Pinpoint the cell where the given text exists, returning its [x, y] midpoint coordinate. 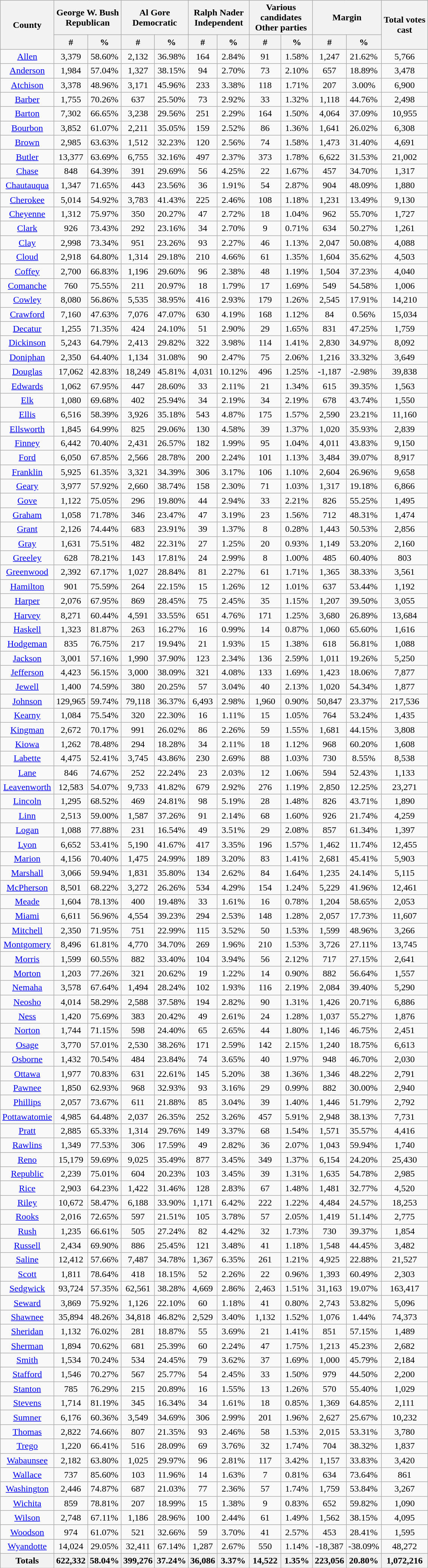
45.96% [172, 85]
17.81% [172, 558]
-2.98% [364, 371]
0.87% [297, 629]
2,940 [405, 1088]
45.79% [364, 1360]
1,546 [71, 1375]
1.06% [297, 773]
200 [203, 458]
37.23% [364, 271]
4,040 [405, 271]
Crawford [27, 314]
2,016 [71, 1217]
61.35% [105, 472]
Greenwood [27, 572]
168 [265, 314]
320 [138, 715]
6,886 [405, 1002]
41.96% [364, 887]
44.15% [364, 730]
4,014 [71, 1002]
58.47% [105, 1203]
57.92% [105, 486]
1,327 [138, 71]
11.96% [172, 1475]
43.86% [172, 758]
Butler [27, 157]
2,850 [330, 787]
60.44% [105, 615]
56.81% [364, 644]
2.30% [233, 486]
1,171 [203, 1203]
2,084 [330, 988]
2,792 [405, 1102]
4.29% [233, 887]
1,220 [71, 1446]
36.37% [172, 701]
75.05% [105, 501]
2.56% [233, 142]
33.55% [172, 615]
53.84% [364, 1489]
598 [138, 1031]
76.29% [105, 1389]
4,669 [203, 1288]
3,379 [71, 56]
2.05% [297, 1217]
25.67% [364, 1417]
2.47% [233, 357]
1,043 [330, 1145]
38.33% [364, 572]
785 [71, 1389]
14,210 [405, 300]
1,740 [405, 1145]
2,604 [330, 472]
281 [138, 1331]
54.58% [364, 286]
380 [138, 687]
32.93% [172, 1088]
46.75% [364, 1031]
54.92% [105, 200]
19.07% [364, 1288]
31,163 [330, 1288]
43.74% [364, 400]
48.22% [364, 1073]
Ford [27, 458]
75.92% [105, 1303]
33.32% [364, 357]
64.79% [105, 343]
1,727 [405, 214]
1,027 [138, 572]
48.26% [105, 1317]
34.39% [172, 472]
5,250 [405, 658]
18.89% [364, 71]
1,080 [71, 400]
3,420 [405, 1460]
64.23% [105, 1188]
67.85% [105, 458]
2,498 [405, 99]
78.13% [105, 902]
263 [138, 629]
27.24% [172, 1231]
29.05% [105, 1546]
9,025 [138, 1160]
Trego [27, 1446]
618 [330, 644]
18.15% [172, 1274]
3,267 [405, 1489]
2,672 [71, 730]
2.93% [233, 300]
1.34% [297, 386]
6,308 [405, 128]
453 [330, 1532]
3,869 [71, 1303]
17.73% [364, 916]
75.59% [105, 586]
25.94% [172, 400]
962 [330, 214]
3.65% [233, 1059]
Morris [27, 959]
3.40% [233, 1317]
1.01% [297, 586]
1,255 [71, 329]
3.35% [233, 844]
36.98% [172, 56]
38.13% [364, 1117]
8,080 [71, 300]
36,086 [203, 1560]
2.10% [297, 71]
Seward [27, 1303]
5.19% [233, 801]
807 [138, 1432]
201 [265, 1417]
23.21% [364, 414]
1,134 [138, 357]
1,714 [71, 1403]
Hamilton [27, 586]
628 [71, 558]
5,243 [71, 343]
8,271 [71, 615]
2,446 [71, 1489]
222 [265, 1203]
19.26% [364, 658]
1,323 [71, 629]
1,287 [203, 1546]
20 [265, 543]
2.13% [297, 687]
37.09% [364, 114]
69.68% [105, 400]
1,877 [405, 687]
Barton [27, 114]
8,501 [71, 887]
175 [265, 414]
5,014 [71, 200]
22.99% [172, 930]
1,423 [330, 673]
23.84% [172, 1059]
484 [138, 1059]
159 [203, 128]
5,229 [330, 887]
1,571 [330, 1131]
Sherman [27, 1346]
22.15% [172, 586]
2,303 [405, 1274]
5,903 [405, 859]
62.93% [105, 1088]
Doniphan [27, 357]
1,422 [138, 1188]
69.90% [105, 1245]
857 [330, 830]
75.69% [105, 1016]
74.66% [105, 1432]
345 [138, 1403]
72.65% [105, 1217]
2,856 [405, 529]
3.42% [297, 1460]
12,461 [405, 887]
21.35% [172, 1432]
Al GoreDemocratic [155, 18]
66.65% [105, 114]
416 [203, 300]
2,775 [405, 1217]
2,030 [405, 1059]
2,748 [71, 1518]
835 [71, 644]
34.69% [172, 1417]
24.57% [364, 1203]
67.14% [172, 1546]
4,520 [405, 1188]
54.34% [364, 687]
30.00% [364, 1088]
3,378 [71, 85]
3,484 [330, 458]
1,587 [138, 816]
66.83% [105, 271]
2.03% [233, 773]
26.57% [172, 443]
33.90% [172, 1203]
11,607 [405, 916]
31.40% [364, 142]
1,397 [405, 830]
116 [265, 988]
60.36% [105, 1417]
Rice [27, 1188]
25.39% [172, 1346]
570 [330, 1389]
383 [138, 1016]
76.02% [105, 1331]
5,290 [405, 988]
20.71% [364, 1002]
53.31% [364, 1432]
2.07% [297, 1145]
1,426 [330, 1002]
32.23% [172, 142]
10,672 [71, 1203]
64.48% [105, 1117]
1,977 [71, 1073]
71 [265, 486]
4,416 [405, 1131]
39,838 [405, 371]
346 [138, 515]
75.55% [105, 286]
1,960 [265, 701]
6.42% [233, 1203]
63.63% [105, 142]
8.55% [364, 758]
54.07% [105, 787]
2,184 [405, 1360]
115 [203, 930]
76.75% [105, 644]
1,681 [330, 730]
48 [265, 271]
158 [203, 486]
4,031 [203, 371]
Wallace [27, 1475]
1,262 [71, 744]
505 [138, 1231]
1.56% [297, 515]
20.42% [172, 1016]
1,481 [330, 1188]
43.71% [364, 801]
12,583 [71, 787]
35 [265, 601]
26.89% [364, 615]
10.12% [233, 371]
75.54% [105, 715]
391 [138, 171]
1,420 [71, 1016]
74.67% [105, 773]
17,062 [71, 371]
Geary [27, 486]
825 [138, 429]
3.62% [233, 1360]
1,090 [405, 1503]
35.80% [172, 873]
74.59% [105, 687]
19.48% [172, 902]
2,681 [330, 859]
13,377 [71, 157]
24.20% [364, 1160]
21,002 [405, 157]
13,684 [405, 615]
19.80% [172, 501]
70.83% [105, 1073]
Graham [27, 515]
2.69% [233, 758]
846 [71, 773]
28.24% [172, 988]
79 [203, 1360]
54.78% [364, 1174]
Pottawatomie [27, 1117]
2.29% [233, 114]
25,430 [405, 1160]
22.61% [172, 1073]
Wilson [27, 1518]
402 [138, 400]
3,808 [405, 730]
37.26% [172, 816]
1,494 [138, 988]
58.04% [105, 1560]
1,432 [71, 1059]
597 [138, 1217]
Franklin [27, 472]
63.69% [105, 157]
15,179 [71, 1160]
1.05% [297, 715]
Osborne [27, 1059]
1,393 [330, 1274]
0.71% [297, 228]
5,535 [138, 300]
Rooks [27, 1217]
4,691 [405, 142]
Greeley [27, 558]
Cherokee [27, 200]
24.45% [172, 1360]
102 [203, 988]
93,724 [71, 1288]
2.65% [233, 1031]
1,548 [330, 1245]
594 [330, 773]
1.80% [297, 1031]
3.94% [233, 959]
550 [265, 1546]
28.41% [364, 1532]
50.53% [364, 529]
4,503 [405, 257]
Dickinson [27, 343]
1,000 [330, 1360]
681 [138, 1346]
9,130 [405, 200]
5.91% [297, 1117]
148 [265, 916]
1,984 [71, 71]
41.43% [172, 200]
Washington [27, 1489]
45.23% [364, 1346]
4,088 [405, 243]
485 [330, 558]
7,302 [71, 114]
22.24% [172, 773]
2,239 [71, 1174]
38.74% [172, 486]
1,207 [330, 601]
41.82% [172, 787]
1,312 [71, 214]
Gray [27, 543]
37.24% [172, 1560]
3.20% [233, 859]
55.27% [364, 1016]
163,417 [405, 1288]
50.08% [364, 243]
34,818 [138, 1317]
350 [138, 214]
1.10% [297, 472]
Sumner [27, 1417]
29.18% [172, 257]
75.97% [105, 214]
23.16% [172, 228]
1,894 [71, 1346]
17.59% [172, 1145]
0.80% [297, 1303]
7,877 [405, 673]
1.15% [297, 601]
21.62% [364, 56]
9,658 [405, 472]
3.38% [233, 85]
211 [138, 286]
7,731 [405, 1117]
28.09% [172, 1446]
71.15% [105, 1031]
4,554 [138, 916]
59.74% [105, 701]
543 [203, 414]
20.23% [172, 1174]
Barber [27, 99]
4,423 [71, 673]
45.41% [364, 859]
Wichita [27, 1503]
2,392 [71, 572]
Nemaha [27, 988]
3.16% [233, 1088]
1,126 [138, 1303]
21.51% [172, 1217]
5.20% [233, 1073]
3,549 [138, 1417]
67.17% [105, 572]
15,034 [405, 314]
42.83% [105, 371]
81 [203, 572]
1.78% [297, 157]
Grant [27, 529]
8,496 [71, 945]
1,346 [330, 1073]
1,058 [71, 515]
Finney [27, 443]
52 [203, 1274]
Neosho [27, 1002]
56.96% [105, 916]
1,489 [405, 1331]
35.18% [172, 414]
58.65% [364, 902]
1,462 [330, 844]
79,118 [138, 701]
9,150 [405, 443]
6,900 [405, 85]
26.35% [172, 1117]
1.40% [297, 1102]
Chase [27, 171]
1,347 [71, 185]
44.50% [364, 1375]
77.26% [105, 973]
77.53% [105, 1145]
482 [138, 543]
38.09% [172, 673]
1,744 [71, 1031]
-38.09% [364, 1546]
55 [203, 1331]
1,641 [330, 128]
19.94% [172, 644]
3,783 [138, 200]
38.95% [172, 300]
57.15% [364, 1331]
142 [265, 1045]
Riley [27, 1203]
Anderson [27, 71]
65 [203, 1031]
991 [138, 730]
Brown [27, 142]
4,095 [405, 1518]
27 [203, 543]
3,001 [71, 658]
3,726 [330, 945]
1.60% [297, 816]
Jewell [27, 687]
44.45% [364, 1245]
58.29% [105, 1002]
3.00% [364, 85]
717 [330, 959]
39.37% [364, 1231]
29.97% [172, 1460]
3,780 [405, 1432]
2,885 [71, 1131]
George W. BushRepublican [88, 18]
Reno [27, 1160]
129,965 [71, 701]
3,680 [330, 615]
2.38% [233, 271]
4,156 [71, 859]
549 [330, 286]
615 [330, 386]
1.67% [297, 171]
71.65% [105, 185]
134 [203, 873]
31.08% [172, 357]
88 [265, 758]
4.66% [233, 257]
Hodgeman [27, 644]
18,253 [405, 1203]
Allen [27, 56]
4.25% [233, 171]
194 [203, 1002]
631 [138, 1073]
217,536 [405, 701]
22.31% [172, 543]
7 [265, 1475]
Cheyenne [27, 214]
53.82% [364, 1303]
32.77% [364, 1188]
Rawlins [27, 1145]
7,160 [71, 314]
25.50% [172, 99]
1.75% [297, 1346]
1,811 [71, 1274]
3.76% [233, 1446]
35.57% [364, 1131]
2,111 [405, 1403]
70.62% [105, 1346]
2,076 [71, 601]
2,948 [330, 1117]
1,755 [71, 99]
1,231 [330, 200]
831 [330, 329]
1,133 [405, 773]
Bourbon [27, 128]
3,272 [138, 887]
1,203 [71, 973]
78.81% [105, 1503]
1.52% [297, 1317]
3,321 [138, 472]
1.99% [233, 443]
55.40% [364, 1389]
1,011 [330, 658]
45.81% [172, 371]
Osage [27, 1045]
2.57% [297, 1532]
1,261 [405, 228]
848 [71, 171]
128 [203, 1188]
57.16% [105, 658]
70.54% [105, 1059]
751 [138, 930]
904 [330, 185]
8,092 [405, 343]
74.44% [105, 529]
67 [265, 1188]
Rush [27, 1231]
21,527 [405, 1260]
28.96% [172, 1518]
Linn [27, 816]
6,176 [71, 1417]
2,700 [71, 271]
0.28% [297, 529]
14,522 [265, 1560]
35.49% [172, 1160]
35.05% [172, 128]
22.30% [172, 715]
39.40% [364, 988]
1,443 [330, 529]
21.03% [172, 1489]
65.60% [364, 629]
1,854 [405, 1231]
5,190 [138, 844]
117 [265, 1460]
114 [265, 343]
886 [138, 1245]
2,839 [405, 429]
1,876 [405, 1016]
1,446 [330, 1102]
683 [138, 529]
3.78% [233, 1217]
38 [265, 1073]
1.65% [297, 329]
3,561 [405, 572]
3,266 [405, 930]
Kingman [27, 730]
51 [203, 329]
10,955 [405, 114]
Pratt [27, 1131]
22.88% [364, 1260]
Ellis [27, 414]
6,866 [405, 486]
Gove [27, 501]
4,770 [138, 945]
2,434 [71, 1245]
Logan [27, 830]
1,850 [71, 1088]
2,182 [71, 1460]
417 [203, 844]
38.28% [172, 1288]
Meade [27, 902]
Shawnee [27, 1317]
2,413 [138, 343]
50.27% [364, 228]
35,894 [71, 1317]
70.26% [105, 99]
56.64% [364, 973]
1,990 [138, 658]
3,066 [71, 873]
2.67% [233, 1546]
231 [138, 830]
443 [138, 185]
Woodson [27, 1532]
28.84% [172, 572]
27.11% [364, 945]
67.64% [105, 988]
0.78% [297, 902]
1,562 [330, 1518]
1.91% [233, 185]
1,400 [71, 687]
81.19% [105, 1403]
Wyandotte [27, 1546]
4.42% [233, 1231]
67.11% [105, 1518]
51.79% [364, 1102]
105 [203, 1217]
12.25% [364, 787]
2.98% [233, 701]
53.20% [364, 543]
23.26% [172, 243]
Decatur [27, 329]
13.49% [364, 200]
1,608 [405, 744]
28.60% [172, 386]
64.80% [105, 257]
20.80% [364, 1560]
2.72% [233, 214]
53.24% [364, 715]
2,641 [405, 959]
13,745 [405, 945]
Cloud [27, 257]
851 [330, 1331]
215 [138, 1389]
Clay [27, 243]
29.76% [172, 1131]
143 [138, 558]
4.58% [233, 429]
73.34% [105, 243]
1,831 [138, 873]
120 [203, 142]
29.60% [172, 271]
2,211 [138, 128]
73.43% [105, 228]
13 [265, 1389]
24.10% [172, 329]
McPherson [27, 887]
Haskell [27, 629]
69 [203, 1446]
-1,187 [330, 371]
3.52% [233, 930]
2,530 [138, 1045]
39.35% [364, 386]
3.51% [233, 830]
21.88% [172, 1102]
1,845 [71, 429]
Ralph NaderIndependent [219, 18]
53.41% [105, 844]
2.34% [233, 658]
38.32% [364, 1446]
3,478 [405, 71]
78.48% [105, 744]
1,595 [405, 1532]
4,064 [330, 114]
223,056 [330, 1560]
6,516 [71, 414]
2,588 [138, 1002]
39.23% [172, 916]
3,578 [71, 988]
60.40% [364, 558]
Ness [27, 1016]
60.55% [105, 959]
901 [71, 586]
1,369 [330, 1403]
14,024 [71, 1546]
5,925 [71, 472]
29.06% [172, 429]
622,332 [71, 1560]
25.45% [172, 1245]
3.48% [233, 1245]
1,213 [330, 1346]
497 [203, 157]
32,411 [138, 1546]
179 [265, 300]
47.63% [105, 314]
1.49% [297, 1518]
121 [203, 1245]
1,435 [405, 715]
2.44% [233, 1518]
2.08% [297, 830]
5,766 [405, 56]
3.98% [233, 343]
521 [138, 1532]
2,053 [405, 902]
57.35% [105, 1288]
2,431 [138, 443]
47.25% [364, 329]
51.14% [364, 1217]
56.15% [105, 673]
764 [330, 715]
6.35% [233, 1260]
1,247 [330, 56]
189 [203, 859]
95 [265, 443]
3.70% [233, 1532]
2.14% [233, 816]
11.74% [364, 844]
31.53% [364, 157]
400 [138, 902]
17.91% [364, 300]
70.17% [105, 730]
2.83% [233, 1188]
217 [138, 644]
3,000 [138, 673]
1.64% [297, 873]
1,504 [330, 271]
251 [203, 114]
Clark [27, 228]
10,232 [405, 1417]
81.87% [105, 629]
292 [138, 228]
26.26% [172, 887]
269 [203, 945]
75.51% [105, 543]
Coffey [27, 271]
651 [203, 615]
71.78% [105, 515]
73.64% [364, 1475]
108 [265, 200]
1,084 [71, 715]
1,557 [405, 973]
678 [330, 400]
27.15% [364, 959]
55.70% [364, 214]
123 [203, 658]
50 [265, 930]
611 [138, 1102]
230 [203, 758]
6,613 [405, 1045]
1,563 [405, 386]
59.82% [364, 1503]
196 [265, 844]
Edwards [27, 386]
0.85% [297, 1403]
3.17% [233, 472]
418 [138, 1274]
2,545 [330, 300]
Douglas [27, 371]
133 [265, 673]
1,349 [71, 1145]
1.14% [297, 1546]
1,635 [330, 1174]
Cowley [27, 300]
Harvey [27, 615]
Montgomery [27, 945]
424 [138, 329]
55.25% [364, 501]
19.18% [364, 486]
3.19% [233, 515]
1,062 [71, 386]
71.35% [105, 329]
29.56% [172, 114]
1,118 [330, 99]
68.22% [105, 887]
68.52% [105, 801]
Jackson [27, 658]
104 [203, 959]
23,271 [405, 787]
94 [203, 71]
657 [330, 71]
1,550 [405, 400]
58 [265, 1432]
1,006 [405, 286]
1,076 [330, 1317]
276 [265, 787]
4,011 [330, 443]
118 [265, 85]
136 [265, 658]
18.99% [172, 1503]
20.97% [172, 286]
1.11% [233, 715]
75.01% [105, 1174]
Harper [27, 601]
859 [71, 1503]
82 [203, 1231]
74.87% [105, 1489]
48.31% [364, 515]
39.50% [364, 601]
12,412 [71, 1260]
Miami [27, 916]
70.24% [105, 1360]
37.58% [172, 1002]
77 [203, 1489]
447 [138, 386]
Chautauqua [27, 185]
52.41% [105, 758]
2,918 [71, 257]
53.44% [364, 586]
46.82% [172, 1317]
73.67% [105, 1102]
1,196 [138, 271]
2,160 [405, 543]
21.74% [364, 816]
60.49% [364, 1274]
64.40% [105, 357]
233 [203, 85]
44.76% [364, 99]
3,482 [405, 1245]
24.99% [172, 859]
2.36% [233, 1489]
1,837 [405, 1446]
1,025 [138, 1460]
78.64% [105, 1274]
877 [203, 1160]
64.85% [364, 1403]
861 [405, 1475]
4.76% [233, 615]
1.44% [364, 1317]
4.08% [233, 673]
50,847 [330, 701]
22.10% [172, 1303]
Morton [27, 973]
Lyon [27, 844]
516 [138, 1446]
2,743 [330, 1303]
0.81% [297, 1475]
48.09% [364, 185]
Marshall [27, 873]
Jefferson [27, 673]
Wabaunsee [27, 1460]
38.26% [172, 1045]
63.80% [105, 1460]
712 [330, 515]
2,132 [138, 56]
Stafford [27, 1375]
469 [138, 801]
101 [265, 458]
18.28% [172, 744]
2,513 [71, 816]
4,484 [330, 1203]
1,122 [71, 501]
2,200 [405, 1375]
0.96% [297, 1274]
32.66% [172, 1532]
2.81% [233, 1460]
1,495 [405, 501]
2,791 [405, 1073]
Saline [27, 1260]
3,926 [138, 414]
43.83% [364, 443]
4.19% [233, 314]
6,622 [330, 157]
23.91% [172, 529]
Comanche [27, 286]
1.00% [297, 558]
Smith [27, 1360]
3,649 [405, 357]
2,682 [405, 1346]
18.87% [172, 1331]
28.78% [172, 458]
Leavenworth [27, 787]
37 [265, 1360]
19 [203, 973]
604 [138, 1174]
Labette [27, 758]
5,096 [405, 1303]
4,925 [330, 1260]
948 [330, 1059]
1.79% [233, 286]
16.54% [172, 830]
1,204 [330, 902]
Kiowa [27, 744]
6,154 [330, 1160]
47.07% [172, 314]
261 [265, 1260]
56.86% [105, 300]
Johnson [27, 701]
65.33% [105, 1131]
496 [265, 371]
23.47% [172, 515]
2,529 [203, 1317]
78.21% [105, 558]
64.99% [105, 429]
349 [265, 1160]
2.37% [233, 157]
11,160 [405, 414]
16.27% [172, 629]
803 [405, 558]
2,590 [330, 414]
3,977 [71, 486]
2.87% [297, 185]
4.87% [233, 414]
2.84% [233, 56]
Marion [27, 859]
3,238 [138, 114]
399,276 [138, 1560]
Elk [27, 400]
2.62% [233, 873]
869 [138, 601]
145 [203, 1073]
8,538 [405, 758]
33.40% [172, 959]
83 [265, 859]
2,037 [138, 1117]
1,534 [71, 1360]
28.45% [172, 601]
6,755 [138, 157]
Pawnee [27, 1088]
2.52% [233, 128]
2,822 [71, 1432]
8,917 [405, 458]
2,830 [330, 343]
64.39% [105, 171]
149 [203, 1131]
1.21% [297, 1260]
1,186 [138, 1518]
630 [203, 314]
18,249 [138, 371]
2,566 [138, 458]
3.69% [233, 1331]
2.06% [297, 357]
7,487 [138, 1260]
373 [265, 157]
1.63% [233, 1475]
1.54% [297, 1131]
46.70% [364, 1059]
1.24% [297, 887]
34.78% [172, 1260]
6,050 [71, 458]
1,240 [330, 1045]
4,475 [71, 758]
1,367 [203, 1260]
322 [203, 343]
29.82% [172, 343]
2.53% [233, 916]
Total votes cast [405, 25]
1,157 [330, 1460]
567 [138, 1375]
182 [203, 443]
85.60% [105, 1475]
Phillips [27, 1102]
1,631 [71, 543]
2.94% [233, 501]
18.75% [364, 1045]
2,627 [330, 1417]
687 [138, 1489]
4,259 [405, 816]
3,055 [405, 601]
20.25% [172, 687]
6,493 [203, 701]
Sheridan [27, 1331]
1,146 [330, 1031]
County [27, 25]
31.46% [172, 1188]
Stanton [27, 1389]
Norton [27, 1031]
760 [71, 286]
1.73% [297, 1231]
18.06% [364, 673]
61.34% [364, 830]
106 [265, 472]
1,192 [405, 586]
Lincoln [27, 801]
Atchison [27, 85]
1,473 [330, 142]
652 [330, 1503]
2,126 [71, 529]
1.32% [297, 99]
5,115 [405, 873]
35.62% [364, 257]
58.60% [105, 56]
974 [71, 1532]
264 [138, 586]
3,770 [71, 1045]
3,852 [71, 128]
24.81% [172, 801]
Various candidatesOther parties [281, 18]
2.21% [297, 501]
979 [330, 1375]
61.81% [105, 945]
6,442 [71, 443]
1,474 [405, 515]
1,512 [138, 142]
296 [138, 501]
57.04% [105, 71]
Sedgwick [27, 1288]
3,745 [138, 758]
154 [265, 887]
20.62% [172, 973]
100 [203, 1518]
737 [71, 1475]
48,272 [405, 1546]
2.86% [233, 1288]
704 [330, 1446]
679 [203, 787]
1,037 [330, 1016]
1,216 [330, 357]
1.97% [297, 1059]
70.27% [105, 1375]
1,890 [405, 801]
71.95% [105, 930]
59.69% [105, 1160]
Ellsworth [27, 429]
Mitchell [27, 930]
37.90% [172, 658]
2,998 [71, 243]
-18,387 [330, 1546]
Margin [347, 18]
41.67% [172, 844]
9,733 [138, 787]
2,047 [330, 243]
0.93% [297, 543]
24.40% [172, 1031]
52.43% [364, 773]
Kearny [27, 715]
77.88% [105, 830]
32.16% [172, 157]
0.83% [297, 1503]
2,015 [330, 1432]
23.37% [364, 701]
0.56% [364, 314]
Stevens [27, 1403]
951 [138, 243]
57.66% [105, 1260]
2.12% [297, 959]
20.27% [172, 214]
46 [265, 243]
66.41% [105, 1446]
23.56% [172, 185]
60.20% [364, 744]
Republic [27, 1174]
33.83% [364, 1460]
130 [203, 429]
Totals [27, 1560]
24.14% [364, 873]
58.39% [105, 414]
3.26% [233, 1117]
1,072,216 [405, 1560]
1,365 [330, 572]
4,985 [71, 1117]
6,611 [71, 916]
1,060 [330, 629]
39.07% [364, 458]
3,171 [138, 85]
4,591 [138, 615]
2.61% [233, 1016]
1,475 [138, 859]
2.90% [233, 329]
28 [265, 801]
57.01% [105, 1045]
59.00% [105, 816]
66.61% [105, 1231]
12,455 [405, 844]
35.93% [364, 429]
62,561 [138, 1288]
85 [203, 1102]
2.15% [297, 1045]
6,652 [71, 844]
1.51% [297, 1288]
1,880 [405, 185]
2,660 [138, 486]
20.89% [172, 1389]
Thomas [27, 1432]
2,463 [265, 1288]
Scott [27, 1274]
25.77% [172, 1375]
2,451 [405, 1031]
34.97% [364, 343]
17 [265, 286]
Lane [27, 773]
2,903 [71, 1188]
1,616 [405, 629]
26.96% [364, 472]
6,188 [138, 1203]
74,373 [405, 1317]
1,149 [330, 543]
225 [203, 200]
Russell [27, 1245]
1,419 [330, 1217]
98 [203, 801]
1,295 [71, 801]
29.69% [172, 171]
16.34% [172, 1403]
Ottawa [27, 1073]
1,029 [405, 1389]
7,076 [138, 314]
